Return (X, Y) of the center of cell containing provided text 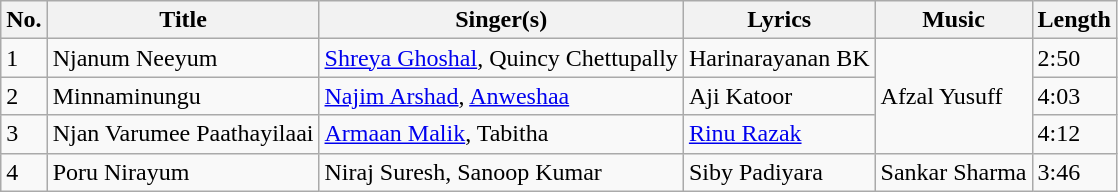
Najim Arshad, Anweshaa (501, 96)
2:50 (1074, 58)
Title (183, 20)
Siby Padiyara (779, 172)
No. (24, 20)
4:03 (1074, 96)
Singer(s) (501, 20)
Armaan Malik, Tabitha (501, 134)
Length (1074, 20)
Aji Katoor (779, 96)
3 (24, 134)
2 (24, 96)
1 (24, 58)
Niraj Suresh, Sanoop Kumar (501, 172)
Music (954, 20)
Lyrics (779, 20)
Harinarayanan BK (779, 58)
Sankar Sharma (954, 172)
4 (24, 172)
Poru Nirayum (183, 172)
Rinu Razak (779, 134)
4:12 (1074, 134)
Shreya Ghoshal, Quincy Chettupally (501, 58)
Njan Varumee Paathayilaai (183, 134)
Afzal Yusuff (954, 96)
Minnaminungu (183, 96)
3:46 (1074, 172)
Njanum Neeyum (183, 58)
